Extract the (X, Y) coordinate from the center of the cell holding the provided text.  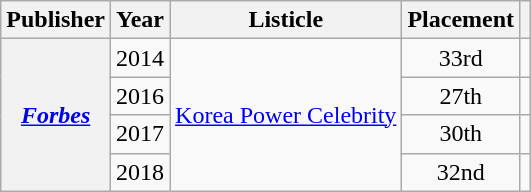
27th (461, 96)
2016 (140, 96)
Listicle (286, 20)
Year (140, 20)
32nd (461, 172)
33rd (461, 58)
2018 (140, 172)
Korea Power Celebrity (286, 115)
2017 (140, 134)
Forbes (56, 115)
Placement (461, 20)
30th (461, 134)
Publisher (56, 20)
2014 (140, 58)
